Search for the cell housing the specified text and yield its [x, y] center coordinate. 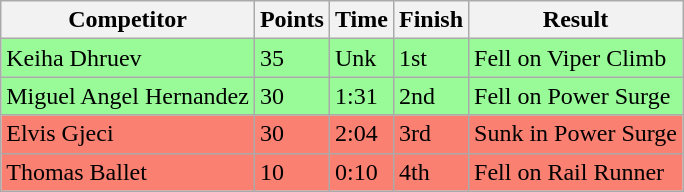
Fell on Power Surge [576, 96]
10 [292, 172]
2:04 [361, 134]
Fell on Viper Climb [576, 58]
3rd [430, 134]
Sunk in Power Surge [576, 134]
1:31 [361, 96]
35 [292, 58]
Elvis Gjeci [128, 134]
1st [430, 58]
Unk [361, 58]
2nd [430, 96]
Thomas Ballet [128, 172]
4th [430, 172]
Fell on Rail Runner [576, 172]
Result [576, 20]
Miguel Angel Hernandez [128, 96]
Finish [430, 20]
Time [361, 20]
Keiha Dhruev [128, 58]
Points [292, 20]
0:10 [361, 172]
Competitor [128, 20]
